Find where the given text appears and provide that cell's center as (x, y) coordinate. 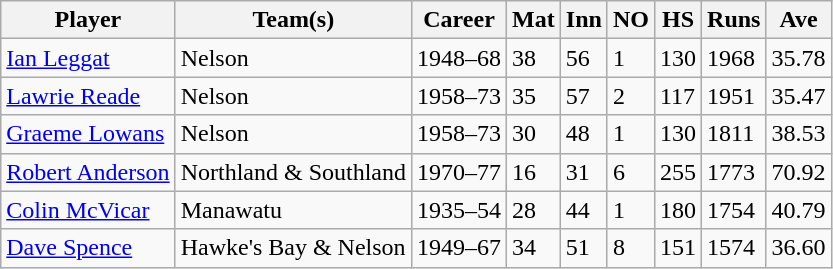
16 (534, 172)
Career (460, 20)
Northland & Southland (293, 172)
180 (678, 210)
57 (584, 96)
35.47 (798, 96)
38 (534, 58)
1574 (734, 248)
Runs (734, 20)
30 (534, 134)
Colin McVicar (88, 210)
HS (678, 20)
Mat (534, 20)
255 (678, 172)
38.53 (798, 134)
Dave Spence (88, 248)
1949–67 (460, 248)
Robert Anderson (88, 172)
Ave (798, 20)
Graeme Lowans (88, 134)
36.60 (798, 248)
8 (630, 248)
34 (534, 248)
48 (584, 134)
2 (630, 96)
Hawke's Bay & Nelson (293, 248)
1970–77 (460, 172)
35.78 (798, 58)
Inn (584, 20)
1811 (734, 134)
1773 (734, 172)
1754 (734, 210)
44 (584, 210)
31 (584, 172)
1951 (734, 96)
151 (678, 248)
40.79 (798, 210)
Lawrie Reade (88, 96)
35 (534, 96)
1935–54 (460, 210)
1968 (734, 58)
6 (630, 172)
117 (678, 96)
28 (534, 210)
Manawatu (293, 210)
Player (88, 20)
70.92 (798, 172)
NO (630, 20)
Ian Leggat (88, 58)
1948–68 (460, 58)
56 (584, 58)
Team(s) (293, 20)
51 (584, 248)
